For the text-containing cell, return its midpoint in [X, Y] coordinate format. 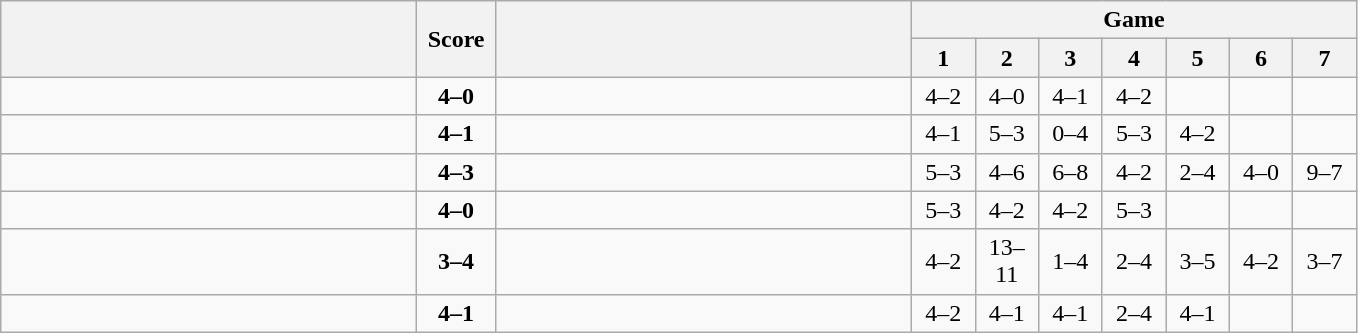
4 [1134, 58]
3–5 [1198, 262]
4–3 [456, 172]
9–7 [1325, 172]
3–4 [456, 262]
2 [1007, 58]
3 [1071, 58]
6 [1261, 58]
6–8 [1071, 172]
1 [943, 58]
5 [1198, 58]
0–4 [1071, 134]
1–4 [1071, 262]
4–6 [1007, 172]
Score [456, 39]
Game [1134, 20]
7 [1325, 58]
13–11 [1007, 262]
3–7 [1325, 262]
